Scan for the cell matching the given text and deliver its [x, y] coordinate at center. 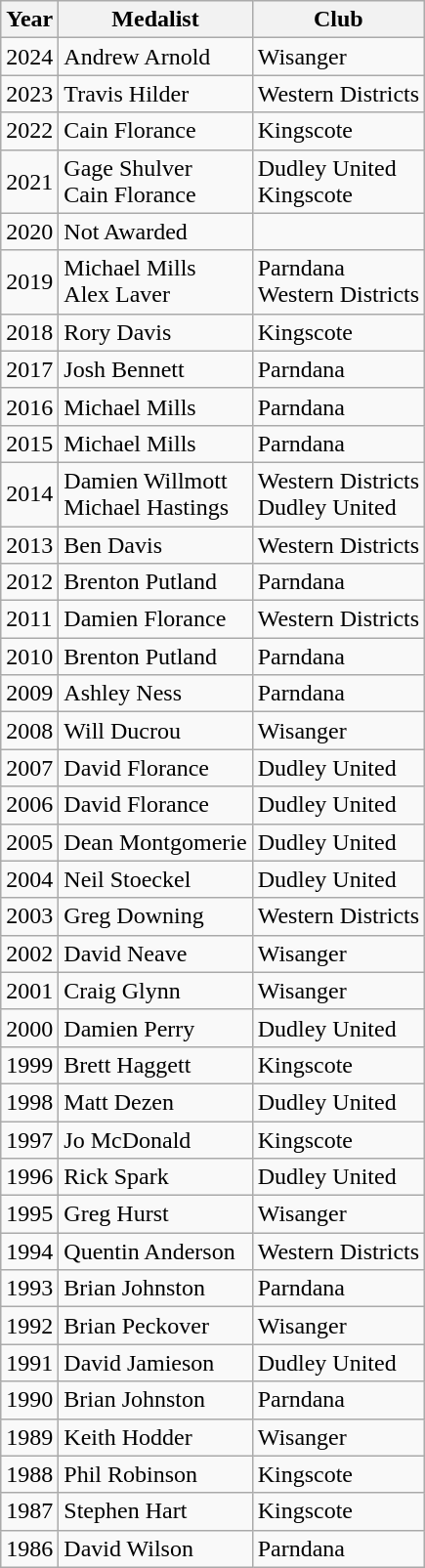
1999 [29, 1065]
Not Awarded [155, 232]
Andrew Arnold [155, 57]
Club [338, 20]
2007 [29, 768]
2001 [29, 991]
Ashley Ness [155, 694]
1992 [29, 1326]
2016 [29, 406]
2002 [29, 954]
1991 [29, 1363]
1990 [29, 1400]
1989 [29, 1437]
2006 [29, 805]
Brian Peckover [155, 1326]
Rory Davis [155, 332]
Dudley UnitedKingscote [338, 182]
David Jamieson [155, 1363]
2015 [29, 444]
Jo McDonald [155, 1140]
2018 [29, 332]
1997 [29, 1140]
Neil Stoeckel [155, 879]
Greg Downing [155, 916]
2022 [29, 131]
2004 [29, 879]
Phil Robinson [155, 1474]
Ben Davis [155, 544]
Quentin Anderson [155, 1251]
Dean Montgomerie [155, 842]
Keith Hodder [155, 1437]
Damien Florance [155, 619]
2000 [29, 1028]
Stephen Hart [155, 1511]
1987 [29, 1511]
Cain Florance [155, 131]
1994 [29, 1251]
2014 [29, 494]
2005 [29, 842]
Western DistrictsDudley United [338, 494]
2003 [29, 916]
2024 [29, 57]
1995 [29, 1214]
2019 [29, 281]
2023 [29, 94]
1988 [29, 1474]
Gage ShulverCain Florance [155, 182]
Brett Haggett [155, 1065]
Medalist [155, 20]
David Neave [155, 954]
David Wilson [155, 1548]
2021 [29, 182]
Michael MillsAlex Laver [155, 281]
2009 [29, 694]
Damien Perry [155, 1028]
2011 [29, 619]
2012 [29, 582]
2017 [29, 369]
Travis Hilder [155, 94]
Craig Glynn [155, 991]
1986 [29, 1548]
2020 [29, 232]
ParndanaWestern Districts [338, 281]
1998 [29, 1102]
2013 [29, 544]
Greg Hurst [155, 1214]
1993 [29, 1289]
Rick Spark [155, 1177]
Year [29, 20]
Matt Dezen [155, 1102]
Damien WillmottMichael Hastings [155, 494]
1996 [29, 1177]
2010 [29, 657]
2008 [29, 731]
Will Ducrou [155, 731]
Josh Bennett [155, 369]
